Identify which cell holds the provided text, then report its (X, Y) central coordinate. 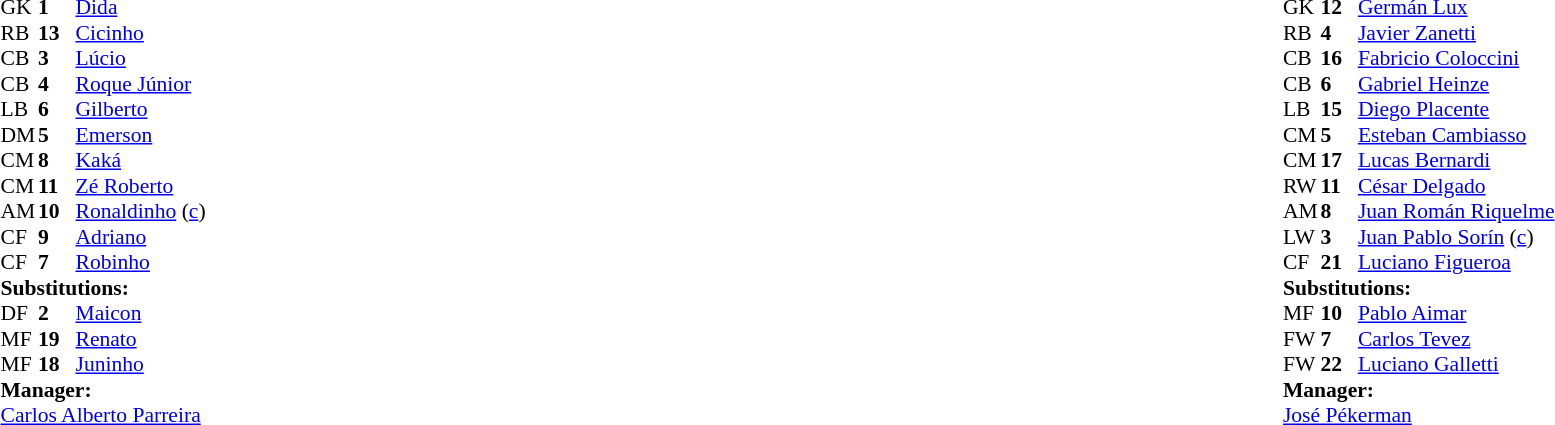
2 (57, 313)
Renato (141, 339)
Cicinho (141, 33)
Carlos Tevez (1456, 339)
Gabriel Heinze (1456, 84)
Roque Júnior (141, 84)
Ronaldinho (c) (141, 211)
22 (1339, 365)
Lucas Bernardi (1456, 161)
18 (57, 365)
César Delgado (1456, 186)
Javier Zanetti (1456, 33)
Luciano Figueroa (1456, 263)
Fabricio Coloccini (1456, 59)
Gilberto (141, 109)
RW (1302, 186)
15 (1339, 109)
Esteban Cambiasso (1456, 135)
Juan Román Riquelme (1456, 211)
DF (19, 313)
Pablo Aimar (1456, 313)
Adriano (141, 237)
Luciano Galletti (1456, 365)
Zé Roberto (141, 186)
Diego Placente (1456, 109)
19 (57, 339)
16 (1339, 59)
21 (1339, 263)
Robinho (141, 263)
13 (57, 33)
Emerson (141, 135)
17 (1339, 161)
Juan Pablo Sorín (c) (1456, 237)
DM (19, 135)
Lúcio (141, 59)
Juninho (141, 365)
Kaká (141, 161)
LW (1302, 237)
9 (57, 237)
Maicon (141, 313)
